Output the [x, y] coordinate of the center of the cell containing the given text.  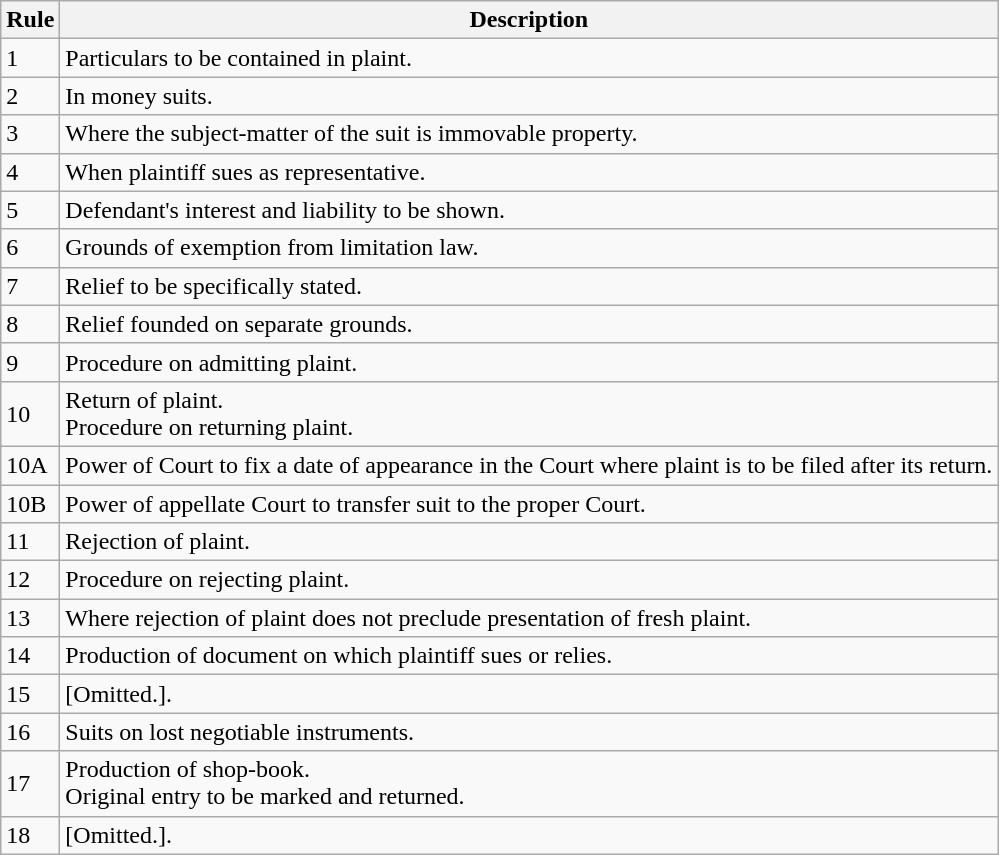
Suits on lost negotiable instruments. [529, 732]
10B [30, 503]
13 [30, 618]
Production of shop-book.Original entry to be marked and returned. [529, 784]
8 [30, 324]
4 [30, 172]
Return of plaint.Procedure on returning plaint. [529, 414]
In money suits. [529, 96]
15 [30, 694]
Relief founded on separate grounds. [529, 324]
2 [30, 96]
10A [30, 465]
Production of document on which plaintiff sues or relies. [529, 656]
11 [30, 542]
Defendant's interest and liability to be shown. [529, 210]
5 [30, 210]
12 [30, 580]
Power of appellate Court to transfer suit to the proper Court. [529, 503]
14 [30, 656]
Relief to be specifically stated. [529, 286]
9 [30, 362]
Procedure on admitting plaint. [529, 362]
6 [30, 248]
Procedure on rejecting plaint. [529, 580]
10 [30, 414]
Description [529, 20]
Rule [30, 20]
17 [30, 784]
Where rejection of plaint does not preclude presentation of fresh plaint. [529, 618]
When plaintiff sues as representative. [529, 172]
3 [30, 134]
7 [30, 286]
Rejection of plaint. [529, 542]
18 [30, 835]
Power of Court to fix a date of appearance in the Court where plaint is to be filed after its return. [529, 465]
Particulars to be contained in plaint. [529, 58]
1 [30, 58]
Grounds of exemption from limitation law. [529, 248]
16 [30, 732]
Where the subject-matter of the suit is immovable property. [529, 134]
